Detect which cell encompasses the target text, then output its (x, y) center coordinate. 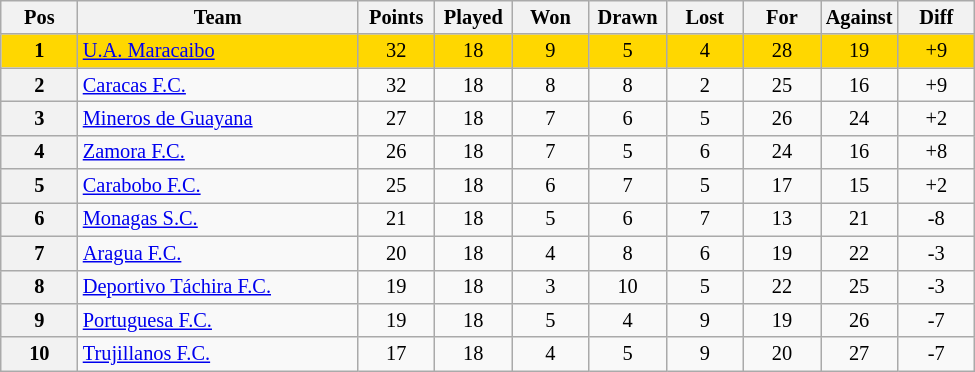
1 (40, 51)
For (782, 17)
Portuguesa F.C. (218, 320)
-8 (936, 219)
+8 (936, 152)
Drawn (628, 17)
Deportivo Táchira F.C. (218, 287)
U.A. Maracaibo (218, 51)
Zamora F.C. (218, 152)
Points (396, 17)
Against (858, 17)
Aragua F.C. (218, 253)
Monagas S.C. (218, 219)
Lost (704, 17)
Team (218, 17)
13 (782, 219)
Caracas F.C. (218, 85)
Carabobo F.C. (218, 186)
15 (858, 186)
Diff (936, 17)
Played (474, 17)
28 (782, 51)
Trujillanos F.C. (218, 354)
Won (550, 17)
Pos (40, 17)
Mineros de Guayana (218, 118)
